Determine the (x, y) coordinate at the center of the cell enclosing the given text.  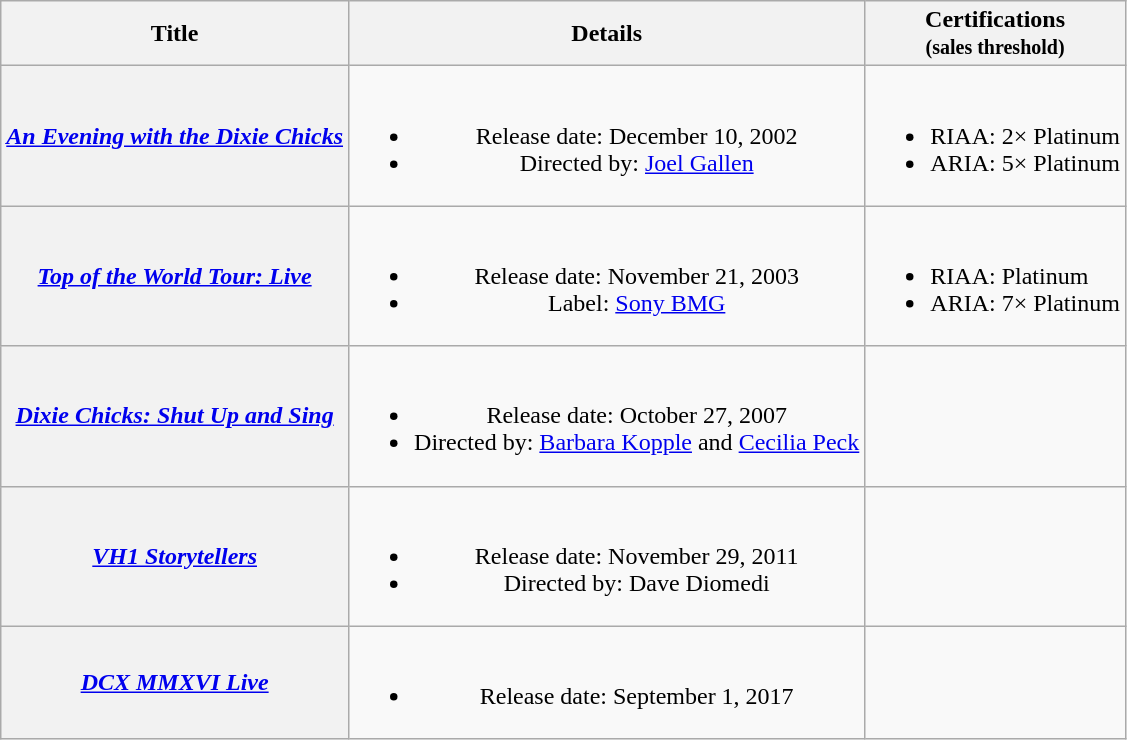
Dixie Chicks: Shut Up and Sing (175, 416)
Release date: November 21, 2003Label: Sony BMG (607, 276)
Release date: December 10, 2002Directed by: Joel Gallen (607, 136)
Release date: October 27, 2007Directed by: Barbara Kopple and Cecilia Peck (607, 416)
Details (607, 34)
VH1 Storytellers (175, 556)
Release date: November 29, 2011Directed by: Dave Diomedi (607, 556)
DCX MMXVI Live (175, 682)
Title (175, 34)
Top of the World Tour: Live (175, 276)
RIAA: 2× PlatinumARIA: 5× Platinum (996, 136)
RIAA: PlatinumARIA: 7× Platinum (996, 276)
An Evening with the Dixie Chicks (175, 136)
Certifications(sales threshold) (996, 34)
Release date: September 1, 2017 (607, 682)
